Detect which cell encompasses the target text, then output its (X, Y) center coordinate. 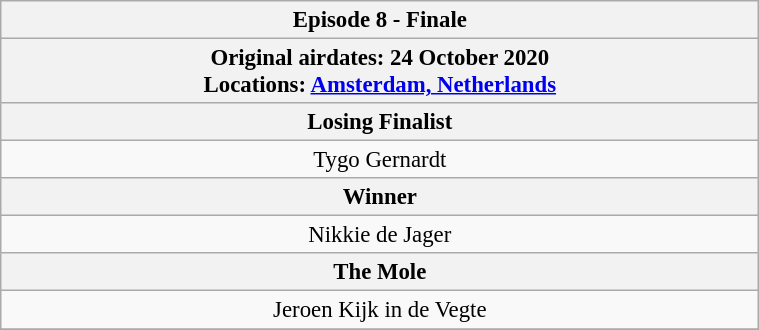
The Mole (380, 272)
Nikkie de Jager (380, 235)
Original airdates: 24 October 2020Locations: Amsterdam, Netherlands (380, 70)
Losing Finalist (380, 122)
Winner (380, 197)
Episode 8 - Finale (380, 20)
Tygo Gernardt (380, 160)
Jeroen Kijk in de Vegte (380, 310)
